Pinpoint the cell where the given text exists, returning its (X, Y) midpoint coordinate. 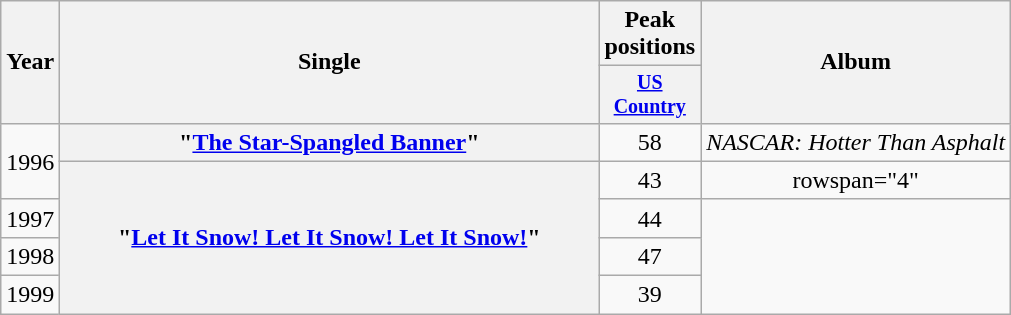
58 (650, 142)
"Let It Snow! Let It Snow! Let It Snow!" (330, 237)
NASCAR: Hotter Than Asphalt (856, 142)
rowspan="4" (856, 180)
US Country (650, 94)
47 (650, 256)
43 (650, 180)
Album (856, 62)
44 (650, 218)
Peak positions (650, 34)
1997 (30, 218)
1998 (30, 256)
"The Star-Spangled Banner" (330, 142)
Single (330, 62)
39 (650, 295)
1996 (30, 161)
1999 (30, 295)
Year (30, 62)
